Locate the cell with the specified text and output its [X, Y] center coordinate. 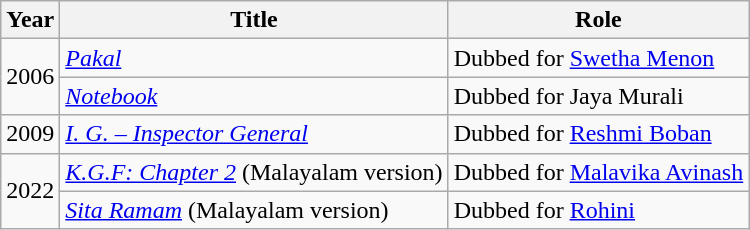
K.G.F: Chapter 2 (Malayalam version) [254, 172]
Dubbed for Rohini [598, 210]
2006 [30, 77]
Title [254, 20]
2009 [30, 134]
2022 [30, 191]
Dubbed for Malavika Avinash [598, 172]
I. G. – Inspector General [254, 134]
Sita Ramam (Malayalam version) [254, 210]
Notebook [254, 96]
Role [598, 20]
Dubbed for Reshmi Boban [598, 134]
Dubbed for Jaya Murali [598, 96]
Year [30, 20]
Dubbed for Swetha Menon [598, 58]
Pakal [254, 58]
